For the text-containing cell, return its midpoint in [X, Y] coordinate format. 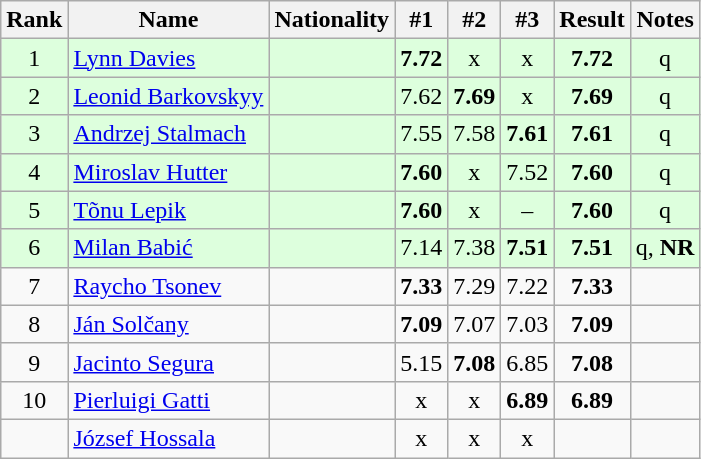
7.58 [474, 134]
7.55 [422, 134]
q, NR [665, 248]
Ján Solčany [168, 324]
Leonid Barkovskyy [168, 96]
7.52 [528, 172]
1 [34, 58]
Andrzej Stalmach [168, 134]
5.15 [422, 362]
Lynn Davies [168, 58]
8 [34, 324]
Milan Babić [168, 248]
7.07 [474, 324]
#3 [528, 20]
7.29 [474, 286]
Miroslav Hutter [168, 172]
6 [34, 248]
Name [168, 20]
3 [34, 134]
7.14 [422, 248]
7.03 [528, 324]
Notes [665, 20]
#2 [474, 20]
5 [34, 210]
10 [34, 400]
– [528, 210]
7.22 [528, 286]
6.85 [528, 362]
2 [34, 96]
József Hossala [168, 438]
Raycho Tsonev [168, 286]
Pierluigi Gatti [168, 400]
Jacinto Segura [168, 362]
Nationality [332, 20]
#1 [422, 20]
7.62 [422, 96]
7 [34, 286]
Tõnu Lepik [168, 210]
Rank [34, 20]
4 [34, 172]
7.38 [474, 248]
9 [34, 362]
Result [592, 20]
